Detect which cell encompasses the target text, then output its [X, Y] center coordinate. 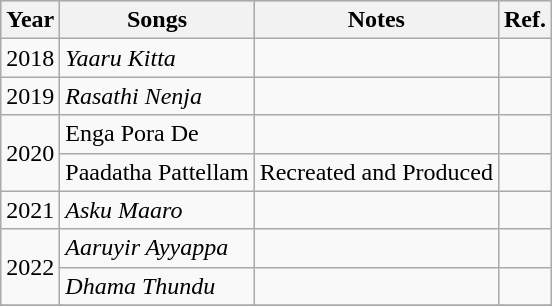
Yaaru Kitta [157, 58]
2020 [30, 153]
Asku Maaro [157, 210]
Ref. [524, 20]
Paadatha Pattellam [157, 172]
2019 [30, 96]
Rasathi Nenja [157, 96]
Recreated and Produced [376, 172]
Dhama Thundu [157, 286]
2022 [30, 267]
2021 [30, 210]
Songs [157, 20]
2018 [30, 58]
Enga Pora De [157, 134]
Aaruyir Ayyappa [157, 248]
Year [30, 20]
Notes [376, 20]
